Pinpoint the cell where the given text exists, returning its (x, y) midpoint coordinate. 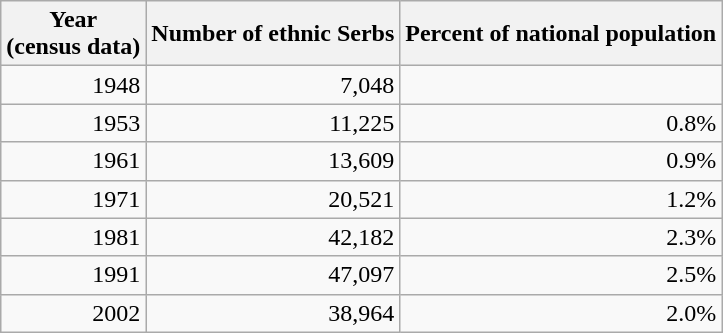
2.3% (561, 237)
42,182 (273, 237)
1.2% (561, 199)
38,964 (273, 313)
7,048 (273, 85)
2.5% (561, 275)
47,097 (273, 275)
1948 (74, 85)
2.0% (561, 313)
1981 (74, 237)
Number of ethnic Serbs (273, 34)
1953 (74, 123)
Year(census data) (74, 34)
13,609 (273, 161)
1971 (74, 199)
11,225 (273, 123)
2002 (74, 313)
0.8% (561, 123)
1991 (74, 275)
20,521 (273, 199)
1961 (74, 161)
Percent of national population (561, 34)
0.9% (561, 161)
